Identify which cell holds the provided text, then report its (X, Y) central coordinate. 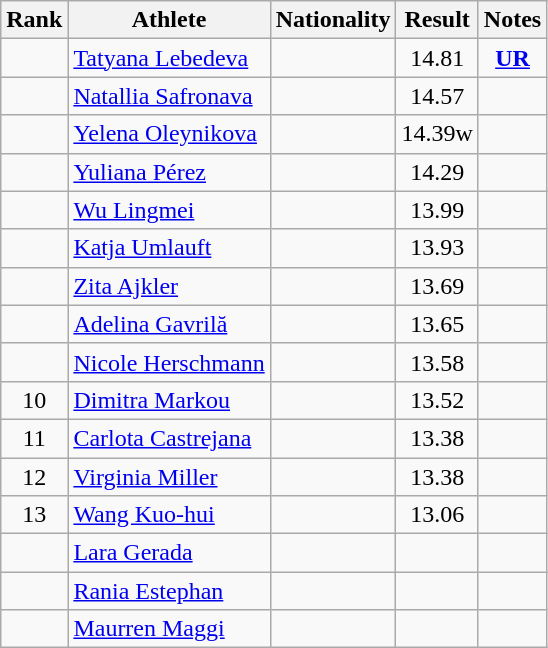
13.69 (437, 286)
13.52 (437, 400)
10 (34, 400)
Carlota Castrejana (169, 438)
Nationality (333, 20)
13.65 (437, 324)
14.81 (437, 58)
14.39w (437, 134)
Katja Umlauft (169, 248)
Natallia Safronava (169, 96)
Lara Gerada (169, 553)
Dimitra Markou (169, 400)
Nicole Herschmann (169, 362)
Tatyana Lebedeva (169, 58)
Notes (512, 20)
12 (34, 477)
Wu Lingmei (169, 210)
Rania Estephan (169, 591)
UR (512, 58)
Wang Kuo-hui (169, 515)
13.93 (437, 248)
13.99 (437, 210)
13.06 (437, 515)
11 (34, 438)
Result (437, 20)
Athlete (169, 20)
Yelena Oleynikova (169, 134)
13 (34, 515)
Yuliana Pérez (169, 172)
14.29 (437, 172)
Virginia Miller (169, 477)
13.58 (437, 362)
Rank (34, 20)
Adelina Gavrilă (169, 324)
Zita Ajkler (169, 286)
14.57 (437, 96)
Maurren Maggi (169, 629)
